Find where the given text appears and provide that cell's center as [X, Y] coordinate. 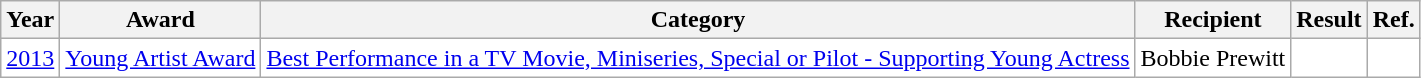
2013 [30, 58]
Award [160, 20]
Bobbie Prewitt [1213, 58]
Young Artist Award [160, 58]
Category [698, 20]
Recipient [1213, 20]
Best Performance in a TV Movie, Miniseries, Special or Pilot - Supporting Young Actress [698, 58]
Ref. [1394, 20]
Year [30, 20]
Result [1329, 20]
